Return [x, y] of the center of cell containing provided text 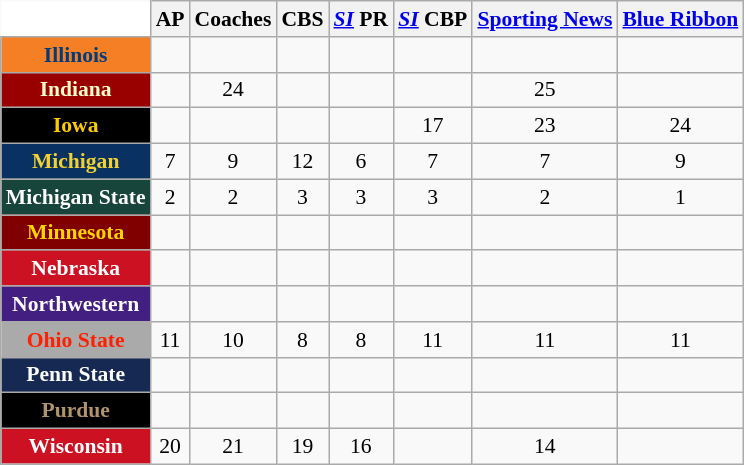
21 [232, 447]
Indiana [76, 90]
Michigan [76, 162]
16 [360, 447]
Ohio State [76, 340]
17 [432, 126]
Iowa [76, 126]
10 [232, 340]
Illinois [76, 55]
25 [544, 90]
SI CBP [432, 19]
Michigan State [76, 197]
Blue Ribbon [680, 19]
23 [544, 126]
19 [302, 447]
Minnesota [76, 233]
20 [170, 447]
Coaches [232, 19]
Penn State [76, 375]
SI PR [360, 19]
Northwestern [76, 304]
AP [170, 19]
12 [302, 162]
Wisconsin [76, 447]
6 [360, 162]
Purdue [76, 411]
Sporting News [544, 19]
CBS [302, 19]
Nebraska [76, 269]
1 [680, 197]
14 [544, 447]
